Pinpoint the cell where the given text exists, returning its (X, Y) midpoint coordinate. 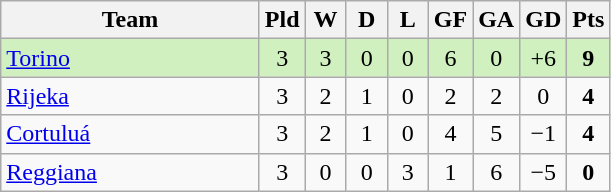
Team (130, 20)
Pld (282, 20)
Torino (130, 58)
GA (496, 20)
L (408, 20)
Rijeka (130, 96)
−1 (544, 134)
GF (450, 20)
Reggiana (130, 172)
GD (544, 20)
W (326, 20)
−5 (544, 172)
5 (496, 134)
Cortuluá (130, 134)
9 (588, 58)
D (366, 20)
+6 (544, 58)
Pts (588, 20)
